Return [x, y] of the center of cell containing provided text 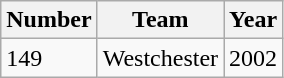
2002 [254, 58]
149 [49, 58]
Year [254, 20]
Team [160, 20]
Westchester [160, 58]
Number [49, 20]
